Capture the cell that displays the provided text and extract its [X, Y] central coordinate. 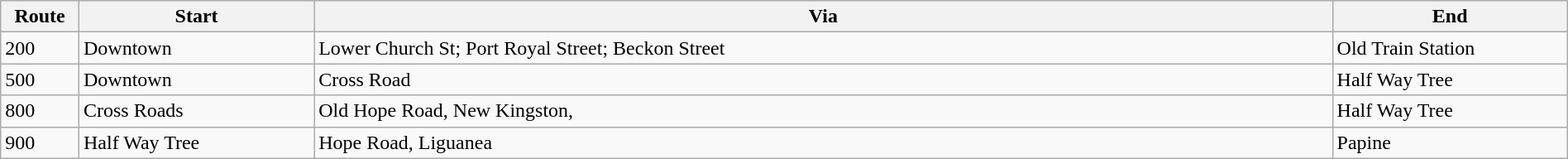
End [1450, 17]
Lower Church St; Port Royal Street; Beckon Street [824, 48]
Old Train Station [1450, 48]
Old Hope Road, New Kingston, [824, 111]
500 [40, 79]
Start [196, 17]
Cross Road [824, 79]
Via [824, 17]
Route [40, 17]
Hope Road, Liguanea [824, 142]
Papine [1450, 142]
800 [40, 111]
900 [40, 142]
Cross Roads [196, 111]
200 [40, 48]
